Output the [X, Y] coordinate of the center of the cell containing the given text.  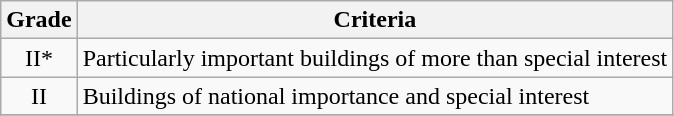
Particularly important buildings of more than special interest [375, 58]
Criteria [375, 20]
II* [39, 58]
Grade [39, 20]
Buildings of national importance and special interest [375, 96]
II [39, 96]
